Provide the (X, Y) coordinate of the cell's center where the given text is located.  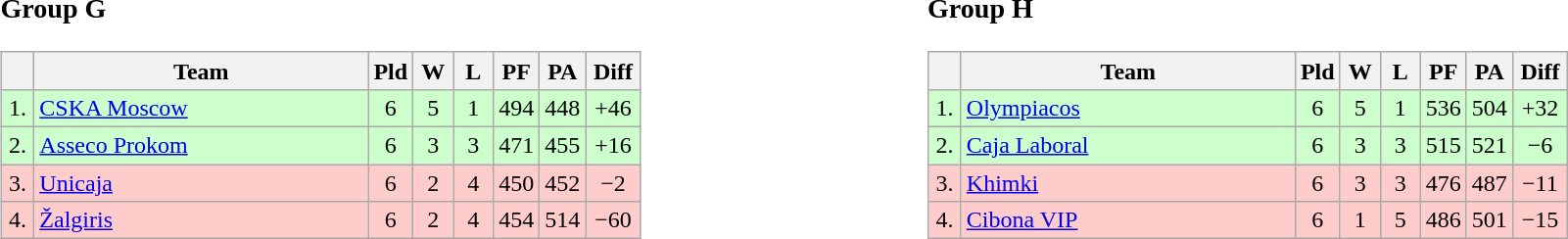
Olympiacos (1128, 108)
+46 (613, 108)
−2 (613, 183)
515 (1444, 146)
450 (517, 183)
504 (1489, 108)
Khimki (1128, 183)
454 (517, 220)
Asseco Prokom (202, 146)
Cibona VIP (1128, 220)
476 (1444, 183)
536 (1444, 108)
−6 (1540, 146)
Unicaja (202, 183)
CSKA Moscow (202, 108)
514 (562, 220)
455 (562, 146)
−15 (1540, 220)
501 (1489, 220)
−60 (613, 220)
+32 (1540, 108)
−11 (1540, 183)
494 (517, 108)
452 (562, 183)
Caja Laboral (1128, 146)
+16 (613, 146)
487 (1489, 183)
521 (1489, 146)
471 (517, 146)
486 (1444, 220)
Žalgiris (202, 220)
448 (562, 108)
